Locate the cell with the specified text and output its (x, y) center coordinate. 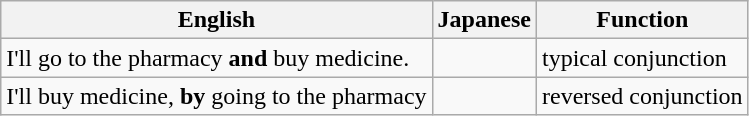
I'll buy medicine, by going to the pharmacy (216, 96)
Japanese (484, 20)
typical conjunction (642, 58)
Function (642, 20)
English (216, 20)
reversed conjunction (642, 96)
I'll go to the pharmacy and buy medicine. (216, 58)
